Provide the [x, y] coordinate of the cell's center where the given text is located.  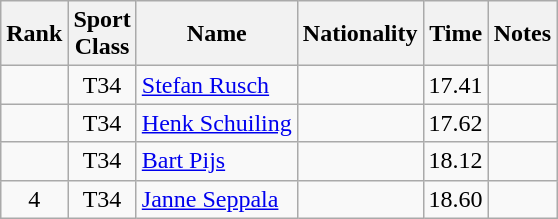
18.12 [456, 161]
Notes [522, 34]
Bart Pijs [216, 161]
Name [216, 34]
17.41 [456, 85]
4 [34, 199]
Henk Schuiling [216, 123]
Time [456, 34]
17.62 [456, 123]
Janne Seppala [216, 199]
18.60 [456, 199]
Rank [34, 34]
Stefan Rusch [216, 85]
Nationality [360, 34]
SportClass [102, 34]
